For the text-containing cell, return its midpoint in (X, Y) coordinate format. 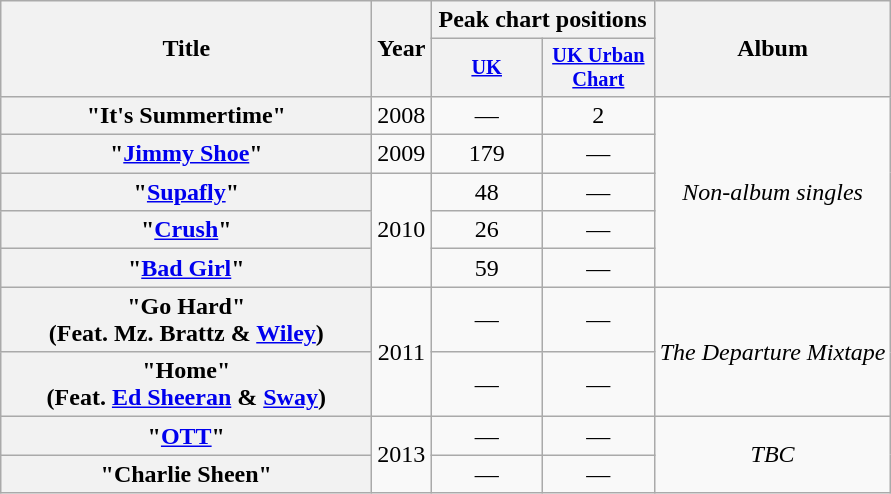
48 (487, 192)
2009 (402, 154)
"Go Hard"(Feat. Mz. Brattz & Wiley) (186, 320)
UK Urban Chart (599, 68)
"Crush" (186, 230)
Non-album singles (772, 191)
"It's Summertime" (186, 115)
"Supafly" (186, 192)
2 (599, 115)
2013 (402, 455)
2008 (402, 115)
2011 (402, 352)
Album (772, 49)
"Jimmy Shoe" (186, 154)
Peak chart positions (542, 20)
59 (487, 268)
26 (487, 230)
"OTT" (186, 436)
"Charlie Sheen" (186, 474)
"Home"(Feat. Ed Sheeran & Sway) (186, 384)
2010 (402, 230)
Title (186, 49)
179 (487, 154)
TBC (772, 455)
The Departure Mixtape (772, 352)
Year (402, 49)
"Bad Girl" (186, 268)
UK (487, 68)
